Detect which cell encompasses the target text, then output its (x, y) center coordinate. 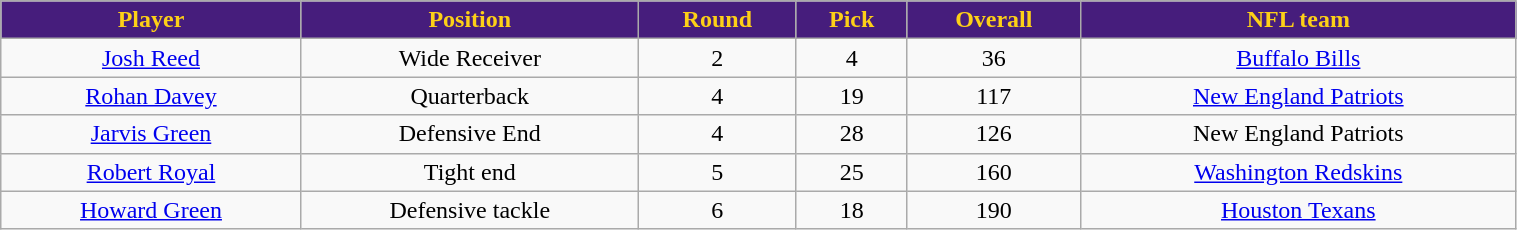
Round (717, 20)
190 (994, 210)
18 (852, 210)
Wide Receiver (470, 58)
Washington Redskins (1298, 172)
Houston Texans (1298, 210)
Quarterback (470, 96)
117 (994, 96)
Buffalo Bills (1298, 58)
25 (852, 172)
Defensive End (470, 134)
NFL team (1298, 20)
Jarvis Green (151, 134)
Position (470, 20)
Robert Royal (151, 172)
28 (852, 134)
Overall (994, 20)
126 (994, 134)
Player (151, 20)
36 (994, 58)
Tight end (470, 172)
2 (717, 58)
19 (852, 96)
160 (994, 172)
5 (717, 172)
Howard Green (151, 210)
Defensive tackle (470, 210)
Rohan Davey (151, 96)
Josh Reed (151, 58)
6 (717, 210)
Pick (852, 20)
